Determine the [X, Y] coordinate at the center of the cell enclosing the given text.  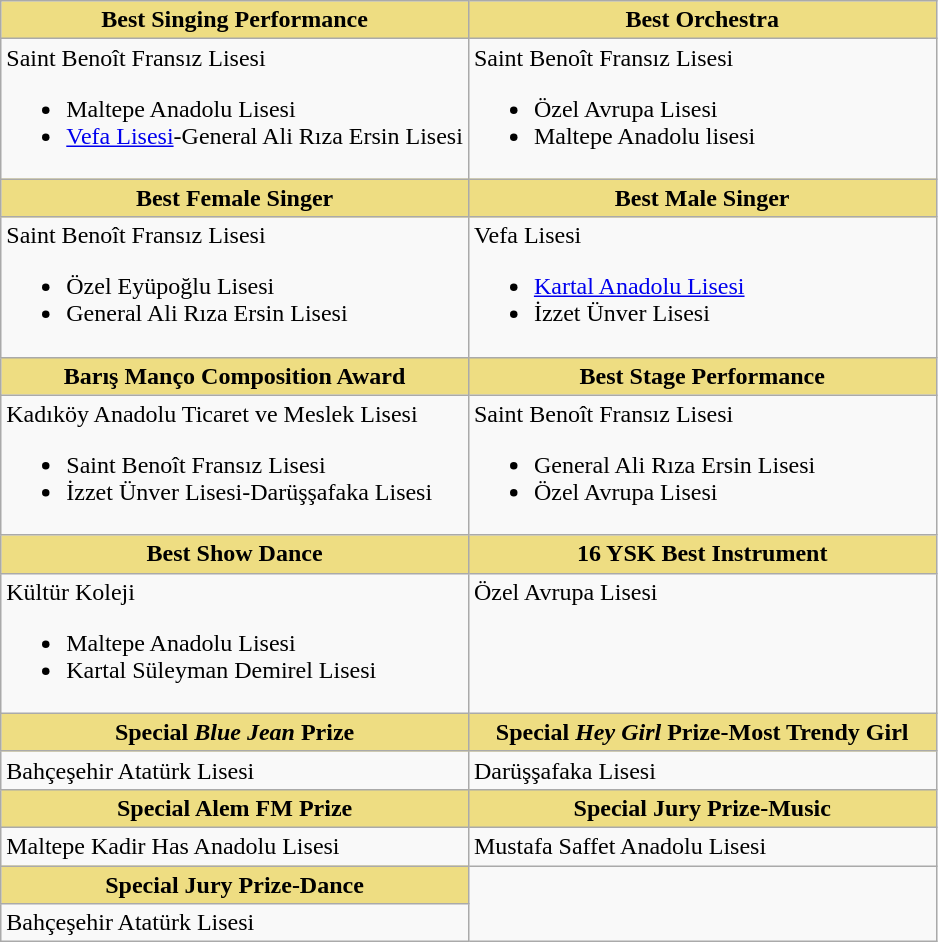
Special Alem FM Prize [235, 808]
Özel Avrupa Lisesi [702, 643]
Best Stage Performance [702, 376]
Best Orchestra [702, 20]
16 YSK Best Instrument [702, 554]
Saint Benoît Fransız LisesiMaltepe Anadolu LisesiVefa Lisesi-General Ali Rıza Ersin Lisesi [235, 109]
Special Jury Prize-Dance [235, 885]
Maltepe Kadir Has Anadolu Lisesi [235, 846]
Barış Manço Composition Award [235, 376]
Best Singing Performance [235, 20]
Saint Benoît Fransız LisesiGeneral Ali Rıza Ersin LisesiÖzel Avrupa Lisesi [702, 465]
Mustafa Saffet Anadolu Lisesi [702, 846]
Darüşşafaka Lisesi [702, 770]
Special Blue Jean Prize [235, 732]
Vefa LisesiKartal Anadolu Lisesiİzzet Ünver Lisesi [702, 287]
Kültür KolejiMaltepe Anadolu LisesiKartal Süleyman Demirel Lisesi [235, 643]
Best Male Singer [702, 198]
Special Jury Prize-Music [702, 808]
Saint Benoît Fransız LisesiÖzel Eyüpoğlu LisesiGeneral Ali Rıza Ersin Lisesi [235, 287]
Saint Benoît Fransız LisesiÖzel Avrupa LisesiMaltepe Anadolu lisesi [702, 109]
Best Female Singer [235, 198]
Best Show Dance [235, 554]
Special Hey Girl Prize-Most Trendy Girl [702, 732]
Kadıköy Anadolu Ticaret ve Meslek LisesiSaint Benoît Fransız Lisesiİzzet Ünver Lisesi-Darüşşafaka Lisesi [235, 465]
